Locate the cell with the specified text and output its (X, Y) center coordinate. 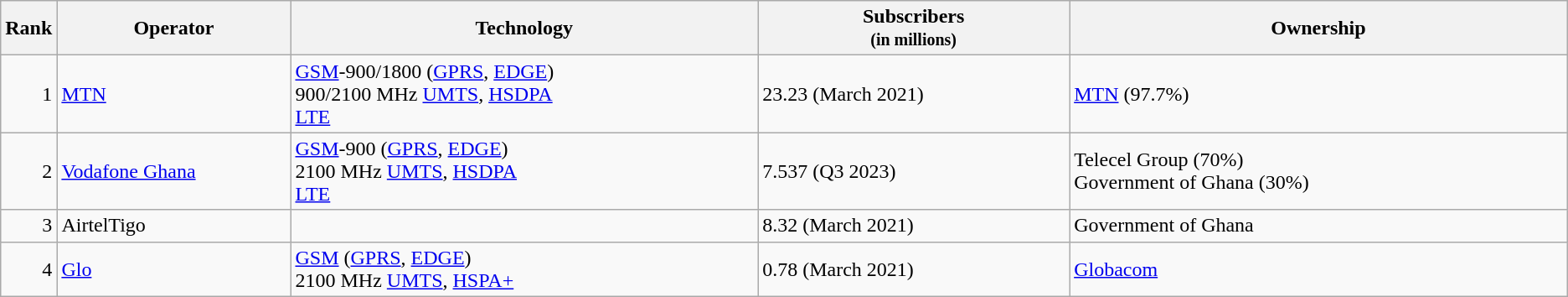
GSM-900 (GPRS, EDGE)2100 MHz UMTS, HSDPALTE (524, 171)
2 (28, 171)
23.23 (March 2021) (914, 94)
7.537 (Q3 2023) (914, 171)
Government of Ghana (1318, 226)
MTN (174, 94)
3 (28, 226)
GSM-900/1800 (GPRS, EDGE)900/2100 MHz UMTS, HSDPALTE (524, 94)
GSM (GPRS, EDGE)2100 MHz UMTS, HSPA+ (524, 268)
Technology (524, 29)
AirtelTigo (174, 226)
MTN (97.7%) (1318, 94)
Ownership (1318, 29)
Operator (174, 29)
8.32 (March 2021) (914, 226)
Telecel Group (70%)Government of Ghana (30%) (1318, 171)
Rank (28, 29)
Subscribers(in millions) (914, 29)
Globacom (1318, 268)
4 (28, 268)
Vodafone Ghana (174, 171)
1 (28, 94)
0.78 (March 2021) (914, 268)
Glo (174, 268)
